From the cell containing the given text, extract its center point as [x, y] coordinate. 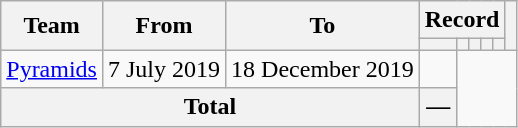
— [438, 107]
To [323, 26]
Pyramids [52, 69]
Team [52, 26]
Total [210, 107]
From [164, 26]
Record [462, 20]
18 December 2019 [323, 69]
7 July 2019 [164, 69]
